Find where the given text appears and provide that cell's center as [x, y] coordinate. 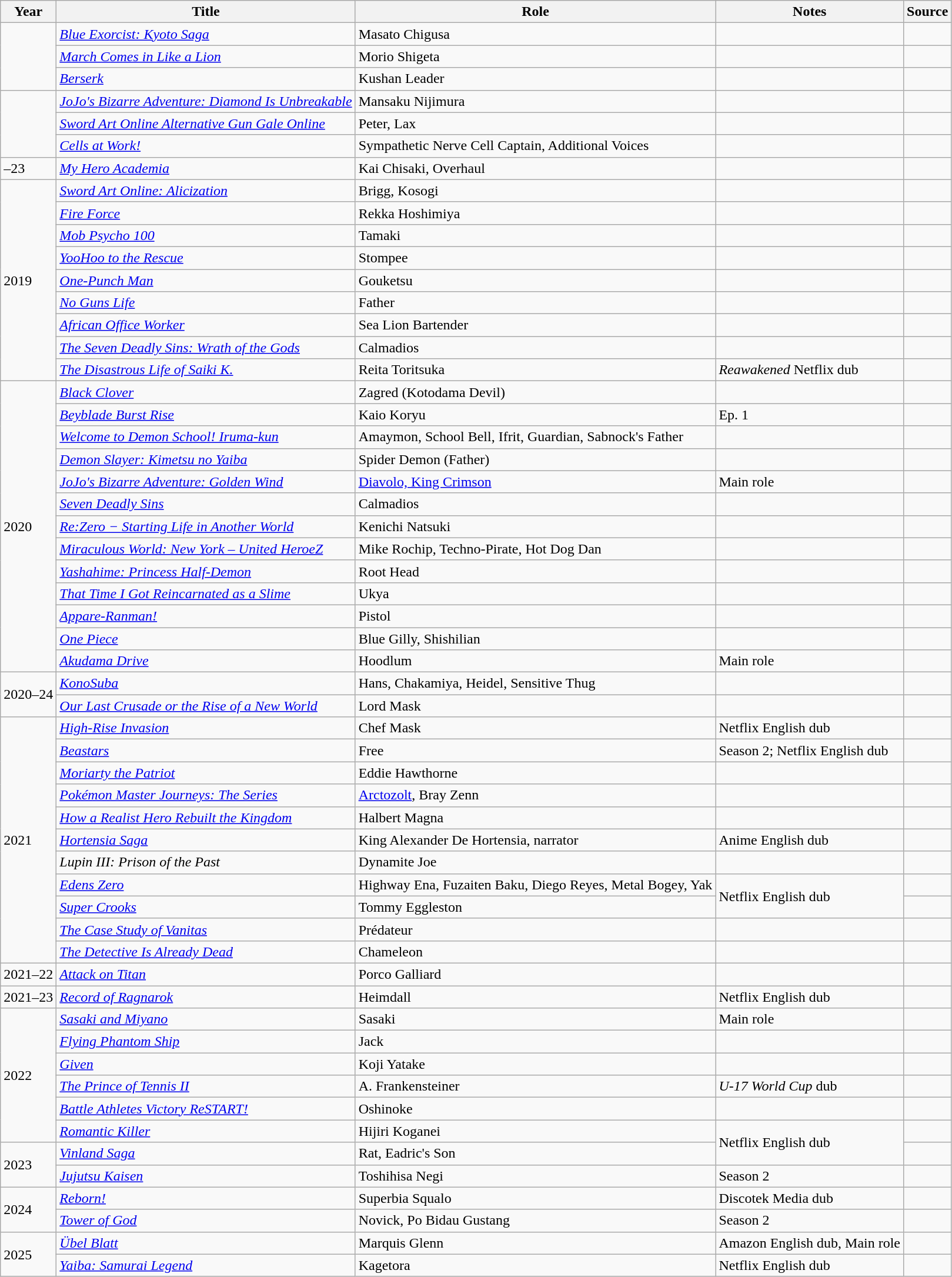
Hortensia Saga [206, 840]
Mob Psycho 100 [206, 235]
Superbia Squalo [535, 1198]
Pistol [535, 616]
Ep. 1 [810, 415]
Reita Toritsuka [535, 370]
Title [206, 12]
Stompee [535, 258]
Yashahime: Princess Half-Demon [206, 571]
Sasaki [535, 1019]
Kai Chisaki, Overhaul [535, 168]
Dynamite Joe [535, 862]
Masato Chigusa [535, 34]
Our Last Crusade or the Rise of a New World [206, 706]
Spider Demon (Father) [535, 459]
Morio Shigeta [535, 56]
Flying Phantom Ship [206, 1042]
Eddie Hawthorne [535, 773]
Hoodlum [535, 661]
Amazon English dub, Main role [810, 1243]
2020 [28, 527]
African Office Worker [206, 325]
King Alexander De Hortensia, narrator [535, 840]
The Prince of Tennis II [206, 1086]
Kagetora [535, 1265]
Rat, Eadric's Son [535, 1153]
Tommy Eggleston [535, 907]
One-Punch Man [206, 281]
Super Crooks [206, 907]
2020–24 [28, 695]
2021 [28, 840]
Welcome to Demon School! Iruma-kun [206, 437]
Rekka Hoshimiya [535, 213]
Blue Exorcist: Kyoto Saga [206, 34]
Sword Art Online Alternative Gun Gale Online [206, 124]
Hijiri Koganei [535, 1131]
Notes [810, 12]
Tamaki [535, 235]
Reborn! [206, 1198]
2023 [28, 1165]
Moriarty the Patriot [206, 773]
KonoSuba [206, 683]
March Comes in Like a Lion [206, 56]
Beastars [206, 751]
Sword Art Online: Alicization [206, 191]
High-Rise Invasion [206, 728]
Kenichi Natsuki [535, 526]
–23 [28, 168]
Kaio Koryu [535, 415]
2022 [28, 1075]
Given [206, 1064]
JoJo's Bizarre Adventure: Diamond Is Unbreakable [206, 101]
Mansaku Nijimura [535, 101]
Seven Deadly Sins [206, 504]
Lord Mask [535, 706]
One Piece [206, 638]
Arctozolt, Bray Zenn [535, 795]
2019 [28, 280]
Sea Lion Bartender [535, 325]
Jujutsu Kaisen [206, 1176]
Re:Zero − Starting Life in Another World [206, 526]
Beyblade Burst Rise [206, 415]
Free [535, 751]
Sasaki and Miyano [206, 1019]
Record of Ragnarok [206, 997]
Berserk [206, 79]
Hans, Chakamiya, Heidel, Sensitive Thug [535, 683]
Appare-Ranman! [206, 616]
Source [928, 12]
How a Realist Hero Rebuilt the Kingdom [206, 818]
Sympathetic Nerve Cell Captain, Additional Voices [535, 146]
Diavolo, King Crimson [535, 482]
Fire Force [206, 213]
Kushan Leader [535, 79]
Root Head [535, 571]
Porco Galliard [535, 974]
Peter, Lax [535, 124]
Black Clover [206, 392]
Pokémon Master Journeys: The Series [206, 795]
2021–22 [28, 974]
2024 [28, 1209]
Oshinoke [535, 1109]
Demon Slayer: Kimetsu no Yaiba [206, 459]
Mike Rochip, Techno-Pirate, Hot Dog Dan [535, 549]
Romantic Killer [206, 1131]
Jack [535, 1042]
YooHoo to the Rescue [206, 258]
Tower of God [206, 1221]
Role [535, 12]
2025 [28, 1254]
Year [28, 12]
Attack on Titan [206, 974]
Novick, Po Bidau Gustang [535, 1221]
Season 2; Netflix English dub [810, 751]
2021–23 [28, 997]
Gouketsu [535, 281]
Cells at Work! [206, 146]
Discotek Media dub [810, 1198]
Blue Gilly, Shishilian [535, 638]
Father [535, 303]
The Case Study of Vanitas [206, 929]
Edens Zero [206, 885]
Toshihisa Negi [535, 1176]
Ukya [535, 594]
Lupin III: Prison of the Past [206, 862]
Highway Ena, Fuzaiten Baku, Diego Reyes, Metal Bogey, Yak [535, 885]
My Hero Academia [206, 168]
Battle Athletes Victory ReSTART! [206, 1109]
Zagred (Kotodama Devil) [535, 392]
The Detective Is Already Dead [206, 952]
Marquis Glenn [535, 1243]
Heimdall [535, 997]
Halbert Magna [535, 818]
Miraculous World: New York – United HeroeZ [206, 549]
That Time I Got Reincarnated as a Slime [206, 594]
The Seven Deadly Sins: Wrath of the Gods [206, 348]
Brigg, Kosogi [535, 191]
Akudama Drive [206, 661]
U-17 World Cup dub [810, 1086]
Anime English dub [810, 840]
Yaiba: Samurai Legend [206, 1265]
A. Frankensteiner [535, 1086]
The Disastrous Life of Saiki K. [206, 370]
Chef Mask [535, 728]
Chameleon [535, 952]
Amaymon, School Bell, Ifrit, Guardian, Sabnock's Father [535, 437]
Übel Blatt [206, 1243]
Reawakened Netflix dub [810, 370]
Koji Yatake [535, 1064]
Vinland Saga [206, 1153]
No Guns Life [206, 303]
Prédateur [535, 929]
JoJo's Bizarre Adventure: Golden Wind [206, 482]
